Provide the [x, y] coordinate of the cell's center where the given text is located.  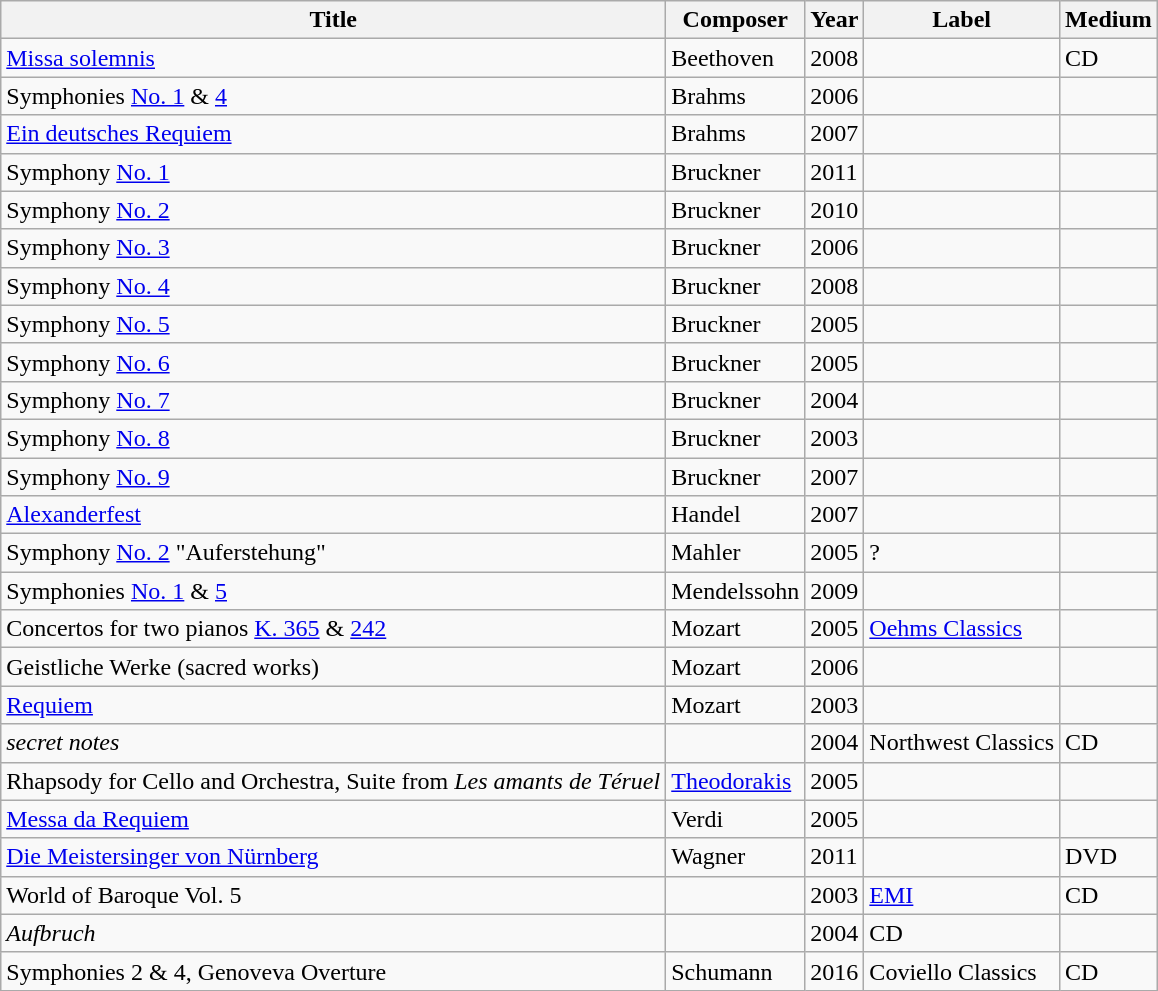
secret notes [334, 743]
Handel [736, 515]
Symphony No. 6 [334, 362]
Coviello Classics [962, 971]
Symphonies 2 & 4, Genoveva Overture [334, 971]
? [962, 553]
Symphony No. 1 [334, 172]
Symphony No. 9 [334, 477]
Ein deutsches Requiem [334, 134]
Aufbruch [334, 933]
Messa da Requiem [334, 819]
Symphony No. 7 [334, 400]
Concertos for two pianos K. 365 & 242 [334, 629]
EMI [962, 895]
Composer [736, 20]
Die Meistersinger von Nürnberg [334, 857]
Wagner [736, 857]
Medium [1109, 20]
Rhapsody for Cello and Orchestra, Suite from Les amants de Téruel [334, 781]
Mahler [736, 553]
Symphonies No. 1 & 5 [334, 591]
2009 [834, 591]
Verdi [736, 819]
Requiem [334, 705]
Symphony No. 4 [334, 286]
Northwest Classics [962, 743]
Beethoven [736, 58]
2016 [834, 971]
Year [834, 20]
World of Baroque Vol. 5 [334, 895]
Symphony No. 5 [334, 324]
Label [962, 20]
Symphony No. 8 [334, 438]
Alexanderfest [334, 515]
Theodorakis [736, 781]
Missa solemnis [334, 58]
Symphonies No. 1 & 4 [334, 96]
Oehms Classics [962, 629]
DVD [1109, 857]
Symphony No. 2 "Auferstehung" [334, 553]
Symphony No. 3 [334, 248]
Mendelssohn [736, 591]
Symphony No. 2 [334, 210]
Schumann [736, 971]
Geistliche Werke (sacred works) [334, 667]
Title [334, 20]
2010 [834, 210]
